Find where the given text appears and provide that cell's center as (X, Y) coordinate. 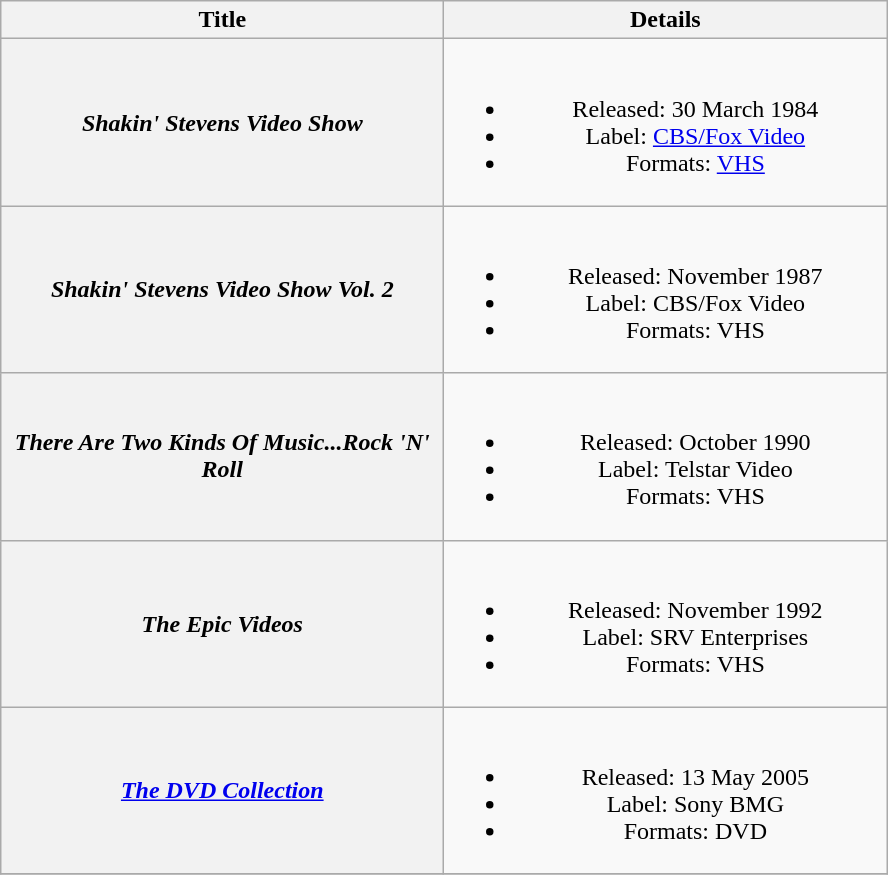
Released: 30 March 1984Label: CBS/Fox VideoFormats: VHS (666, 122)
Released: October 1990Label: Telstar VideoFormats: VHS (666, 456)
The DVD Collection (222, 790)
Released: November 1992Label: SRV EnterprisesFormats: VHS (666, 624)
The Epic Videos (222, 624)
There Are Two Kinds Of Music...Rock 'N' Roll (222, 456)
Shakin' Stevens Video Show Vol. 2 (222, 290)
Details (666, 20)
Title (222, 20)
Released: November 1987Label: CBS/Fox VideoFormats: VHS (666, 290)
Shakin' Stevens Video Show (222, 122)
Released: 13 May 2005Label: Sony BMGFormats: DVD (666, 790)
